Return the (X, Y) coordinate for the center point of the cell that contains the specified text.  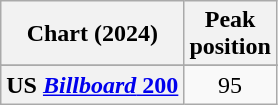
Chart (2024) (92, 34)
Peakposition (230, 34)
95 (230, 85)
US Billboard 200 (92, 85)
